Return the [X, Y] coordinate for the center point of the cell that contains the specified text.  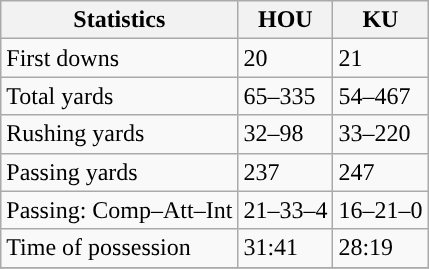
Total yards [120, 96]
237 [286, 172]
21 [380, 58]
HOU [286, 20]
First downs [120, 58]
Rushing yards [120, 134]
31:41 [286, 248]
Passing: Comp–Att–Int [120, 210]
16–21–0 [380, 210]
28:19 [380, 248]
21–33–4 [286, 210]
20 [286, 58]
247 [380, 172]
33–220 [380, 134]
65–335 [286, 96]
32–98 [286, 134]
Statistics [120, 20]
Passing yards [120, 172]
KU [380, 20]
Time of possession [120, 248]
54–467 [380, 96]
